Determine the (X, Y) coordinate at the center of the cell enclosing the given text.  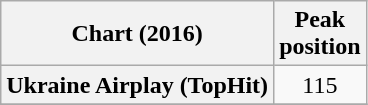
115 (320, 85)
Chart (2016) (138, 34)
Peakposition (320, 34)
Ukraine Airplay (TopHit) (138, 85)
